From the cell containing the given text, extract its center point as [x, y] coordinate. 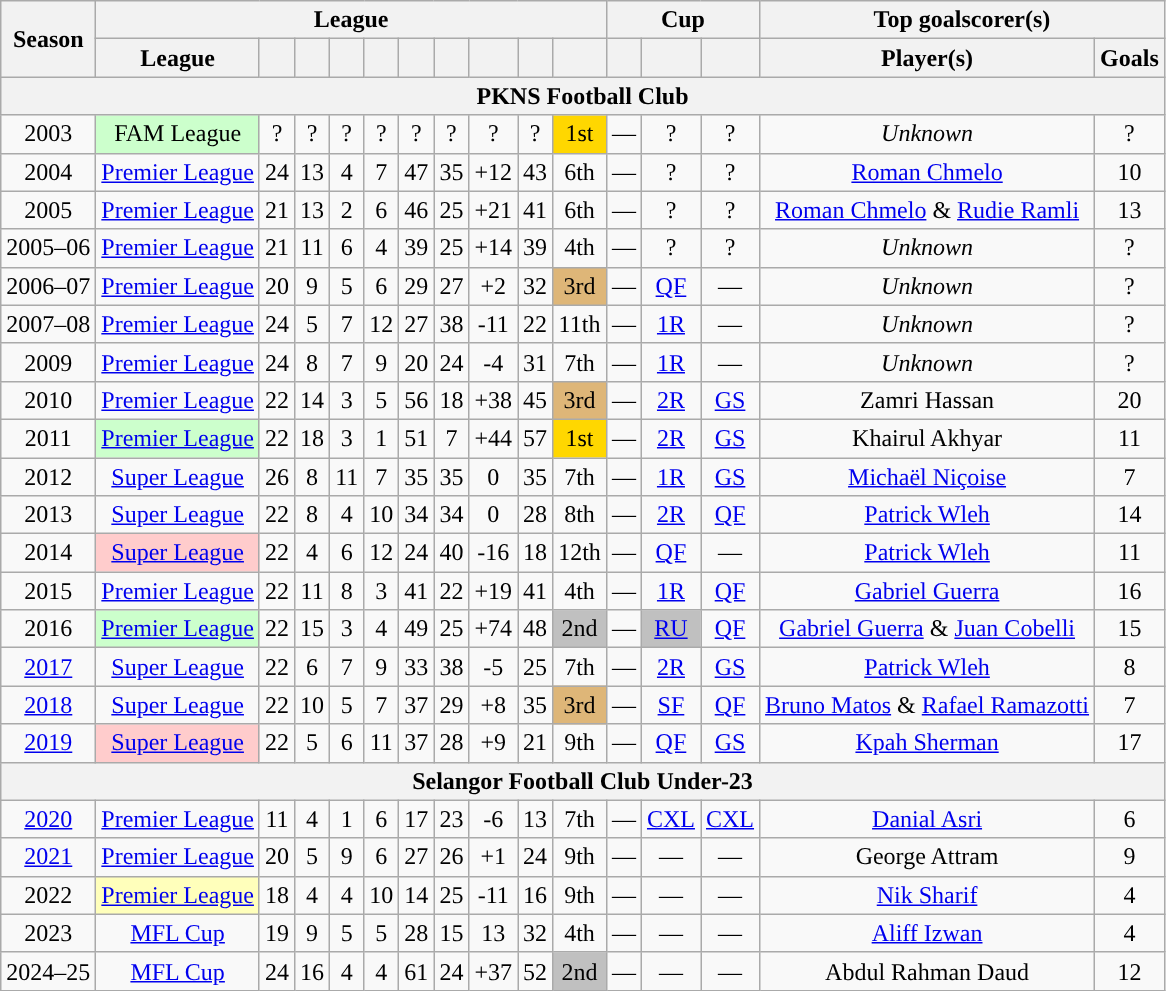
2007–08 [48, 324]
2015 [48, 591]
-4 [494, 362]
+8 [494, 705]
Zamri Hassan [928, 400]
-6 [494, 819]
+19 [494, 591]
11th [580, 324]
2017 [48, 667]
+37 [494, 971]
2020 [48, 819]
2019 [48, 743]
-5 [494, 667]
2005 [48, 210]
47 [416, 172]
Gabriel Guerra [928, 591]
2004 [48, 172]
2021 [48, 857]
Khairul Akhyar [928, 438]
40 [452, 553]
Gabriel Guerra & Juan Cobelli [928, 629]
56 [416, 400]
2022 [48, 895]
2003 [48, 134]
2010 [48, 400]
Season [48, 39]
Roman Chmelo & Rudie Ramli [928, 210]
Top goalscorer(s) [962, 20]
19 [276, 933]
57 [536, 438]
RU [670, 629]
2012 [48, 477]
48 [536, 629]
8th [580, 515]
49 [416, 629]
Aliff Izwan [928, 933]
Michaël Niçoise [928, 477]
+38 [494, 400]
46 [416, 210]
2005–06 [48, 248]
2013 [48, 515]
45 [536, 400]
+14 [494, 248]
PKNS Football Club [583, 96]
33 [416, 667]
2009 [48, 362]
2024–25 [48, 971]
23 [452, 819]
2014 [48, 553]
+21 [494, 210]
+1 [494, 857]
43 [536, 172]
+74 [494, 629]
51 [416, 438]
52 [536, 971]
FAM League [178, 134]
12th [580, 553]
Roman Chmelo [928, 172]
George Attram [928, 857]
2016 [48, 629]
Player(s) [928, 58]
31 [536, 362]
61 [416, 971]
Danial Asri [928, 819]
+9 [494, 743]
2018 [48, 705]
Kpah Sherman [928, 743]
Nik Sharif [928, 895]
Selangor Football Club Under-23 [583, 781]
SF [670, 705]
Cup [682, 20]
+2 [494, 286]
Bruno Matos & Rafael Ramazotti [928, 705]
2 [347, 210]
-16 [494, 553]
+12 [494, 172]
2006–07 [48, 286]
+44 [494, 438]
Goals [1130, 58]
Abdul Rahman Daud [928, 971]
2023 [48, 933]
2011 [48, 438]
